From the cell containing the given text, extract its center point as [x, y] coordinate. 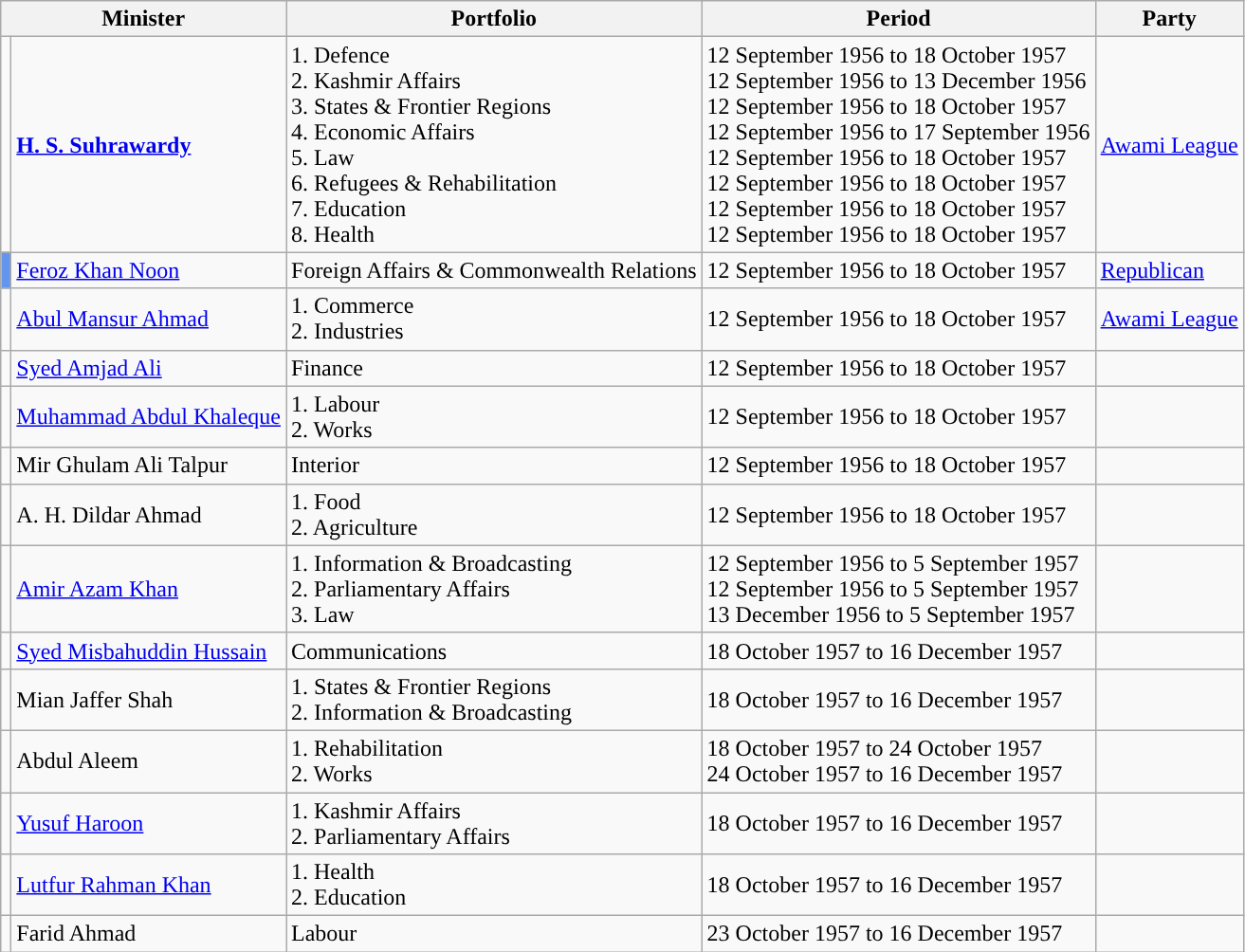
1. Defence 2. Kashmir Affairs 3. States & Frontier Regions 4. Economic Affairs 5. Law 6. Refugees & Rehabilitation 7. Education 8. Health [495, 144]
23 October 1957 to 16 December 1957 [899, 934]
Lutfur Rahman Khan [149, 886]
Syed Misbahuddin Hussain [149, 650]
Amir Azam Khan [149, 589]
Party [1169, 19]
Period [899, 19]
Farid Ahmad [149, 934]
1. Information & Broadcasting 2. Parliamentary Affairs 3. Law [495, 589]
Syed Amjad Ali [149, 368]
Feroz Khan Noon [149, 270]
1. States & Frontier Regions 2. Information & Broadcasting [495, 700]
Portfolio [495, 19]
1. Kashmir Affairs 2. Parliamentary Affairs [495, 823]
18 October 1957 to 24 October 1957 24 October 1957 to 16 December 1957 [899, 760]
1. Food 2. Agriculture [495, 514]
Yusuf Haroon [149, 823]
1. Labour 2. Works [495, 417]
12 September 1956 to 5 September 1957 12 September 1956 to 5 September 1957 13 December 1956 to 5 September 1957 [899, 589]
Communications [495, 650]
Abul Mansur Ahmad [149, 319]
H. S. Suhrawardy [149, 144]
Abdul Aleem [149, 760]
Minister [144, 19]
Foreign Affairs & Commonwealth Relations [495, 270]
A. H. Dildar Ahmad [149, 514]
Mian Jaffer Shah [149, 700]
Finance [495, 368]
Mir Ghulam Ali Talpur [149, 466]
1. Rehabilitation 2. Works [495, 760]
Republican [1169, 270]
1. Health 2. Education [495, 886]
Labour [495, 934]
Muhammad Abdul Khaleque [149, 417]
1. Commerce 2. Industries [495, 319]
Interior [495, 466]
